Extract the [x, y] coordinate from the center of the cell holding the provided text.  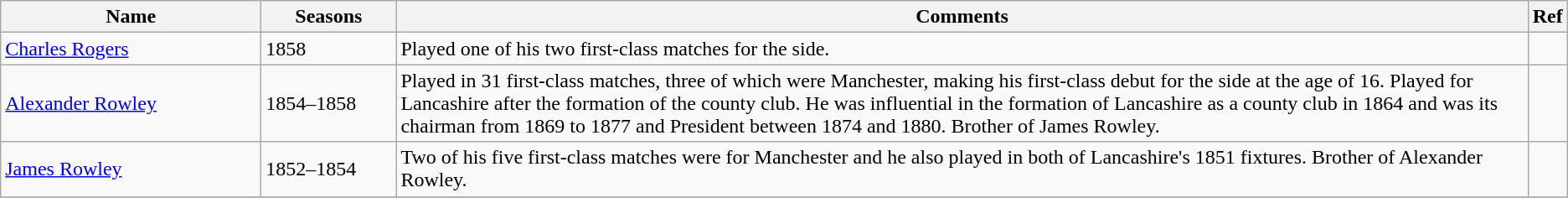
Name [131, 17]
Two of his five first-class matches were for Manchester and he also played in both of Lancashire's 1851 fixtures. Brother of Alexander Rowley. [962, 169]
James Rowley [131, 169]
1858 [328, 49]
Comments [962, 17]
1854–1858 [328, 103]
Played one of his two first-class matches for the side. [962, 49]
Charles Rogers [131, 49]
Alexander Rowley [131, 103]
Ref [1548, 17]
1852–1854 [328, 169]
Seasons [328, 17]
